Return (x, y) of the center of cell containing provided text 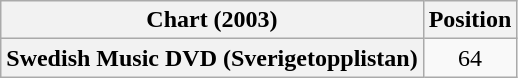
Chart (2003) (212, 20)
64 (470, 58)
Position (470, 20)
Swedish Music DVD (Sverigetopplistan) (212, 58)
